Identify which cell holds the provided text, then report its (X, Y) central coordinate. 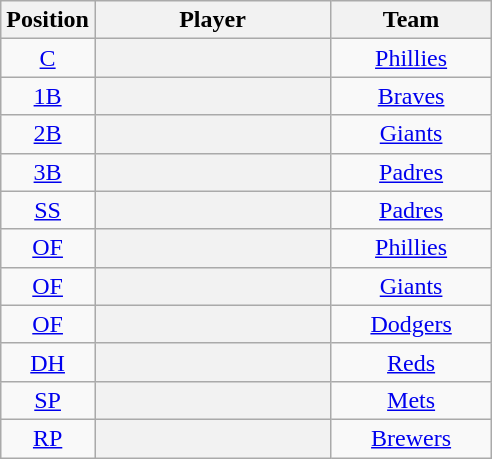
Mets (412, 400)
Brewers (412, 438)
2B (48, 134)
Player (212, 20)
SP (48, 400)
Team (412, 20)
Reds (412, 362)
Position (48, 20)
RP (48, 438)
SS (48, 210)
DH (48, 362)
Braves (412, 96)
C (48, 58)
3B (48, 172)
Dodgers (412, 324)
1B (48, 96)
